Search for the cell housing the specified text and yield its [X, Y] center coordinate. 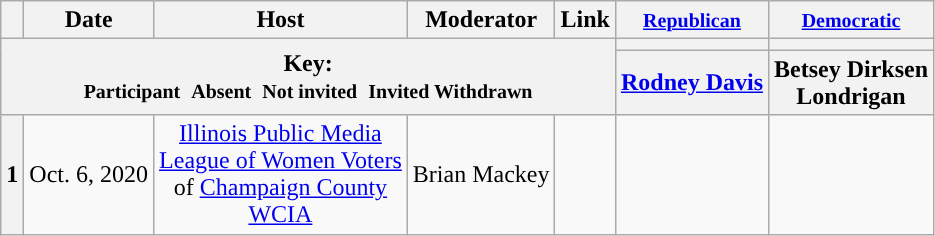
Democratic [852, 20]
Brian Mackey [481, 174]
Date [89, 20]
Rodney Davis [692, 82]
Republican [692, 20]
Oct. 6, 2020 [89, 174]
Host [281, 20]
1 [12, 174]
Betsey DirksenLondrigan [852, 82]
Illinois Public MediaLeague of Women Votersof Champaign CountyWCIA [281, 174]
Moderator [481, 20]
Key: Participant Absent Not invited Invited Withdrawn [308, 77]
Link [585, 20]
